Pinpoint the cell where the given text exists, returning its [X, Y] midpoint coordinate. 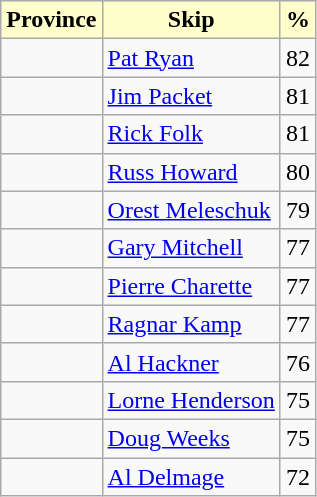
Al Delmage [191, 477]
Pierre Charette [191, 286]
Ragnar Kamp [191, 324]
80 [298, 172]
Gary Mitchell [191, 248]
Al Hackner [191, 362]
Lorne Henderson [191, 400]
82 [298, 58]
Pat Ryan [191, 58]
Rick Folk [191, 134]
79 [298, 210]
Province [52, 20]
Orest Meleschuk [191, 210]
72 [298, 477]
Jim Packet [191, 96]
Russ Howard [191, 172]
Doug Weeks [191, 438]
76 [298, 362]
Skip [191, 20]
% [298, 20]
